Detect which cell encompasses the target text, then output its (X, Y) center coordinate. 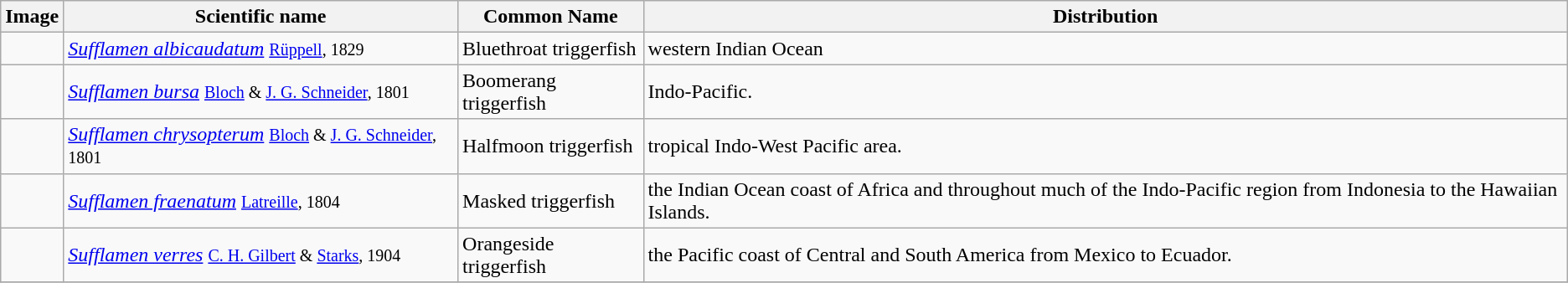
tropical Indo-West Pacific area. (1106, 146)
Common Name (551, 17)
the Pacific coast of Central and South America from Mexico to Ecuador. (1106, 255)
Masked triggerfish (551, 201)
Sufflamen albicaudatum Rüppell, 1829 (261, 49)
Orangeside triggerfish (551, 255)
Distribution (1106, 17)
Sufflamen chrysopterum Bloch & J. G. Schneider, 1801 (261, 146)
western Indian Ocean (1106, 49)
Sufflamen fraenatum Latreille, 1804 (261, 201)
Sufflamen verres C. H. Gilbert & Starks, 1904 (261, 255)
Bluethroat triggerfish (551, 49)
Indo-Pacific. (1106, 92)
the Indian Ocean coast of Africa and throughout much of the Indo-Pacific region from Indonesia to the Hawaiian Islands. (1106, 201)
Scientific name (261, 17)
Halfmoon triggerfish (551, 146)
Image (32, 17)
Boomerang triggerfish (551, 92)
Sufflamen bursa Bloch & J. G. Schneider, 1801 (261, 92)
